Return [X, Y] of the center of cell containing provided text 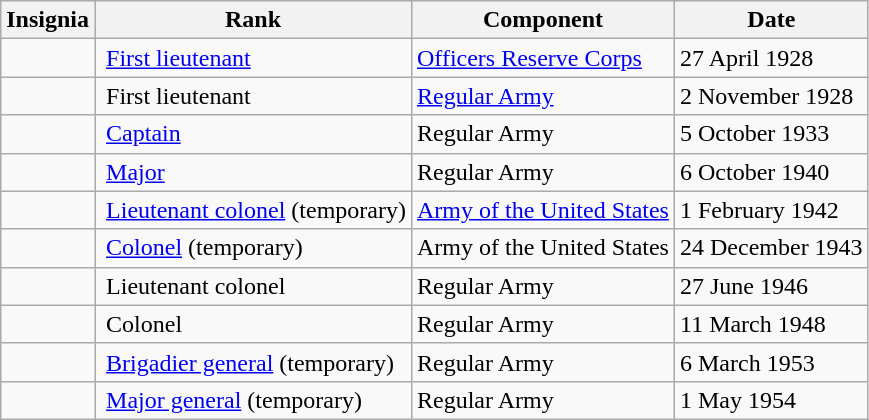
1 February 1942 [771, 210]
Rank [254, 20]
Lieutenant colonel [254, 286]
6 March 1953 [771, 362]
2 November 1928 [771, 96]
Captain [254, 134]
27 April 1928 [771, 58]
Officers Reserve Corps [542, 58]
1 May 1954 [771, 400]
5 October 1933 [771, 134]
Colonel [254, 324]
Brigadier general (temporary) [254, 362]
Component [542, 20]
11 March 1948 [771, 324]
Lieutenant colonel (temporary) [254, 210]
24 December 1943 [771, 248]
Colonel (temporary) [254, 248]
Major general (temporary) [254, 400]
6 October 1940 [771, 172]
Major [254, 172]
Date [771, 20]
Insignia [48, 20]
27 June 1946 [771, 286]
